Output the (x, y) coordinate of the center of the cell containing the given text.  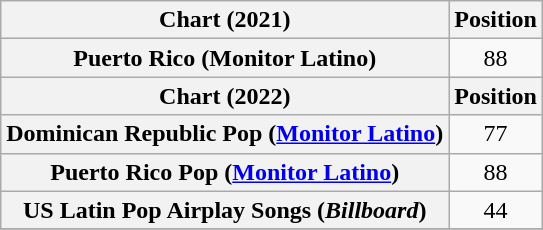
Chart (2022) (225, 96)
Dominican Republic Pop (Monitor Latino) (225, 134)
Puerto Rico (Monitor Latino) (225, 58)
77 (496, 134)
44 (496, 210)
US Latin Pop Airplay Songs (Billboard) (225, 210)
Puerto Rico Pop (Monitor Latino) (225, 172)
Chart (2021) (225, 20)
